Scan for the cell matching the given text and deliver its (x, y) coordinate at center. 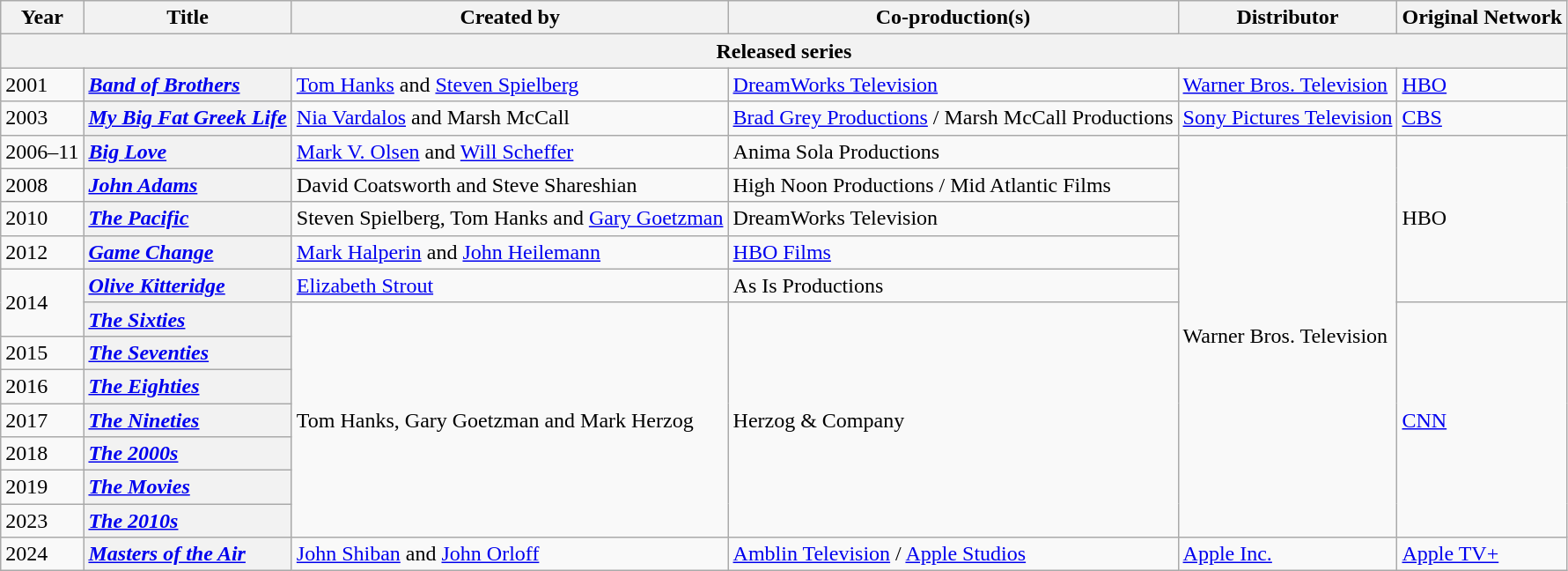
Original Network (1483, 18)
2003 (42, 118)
The 2010s (188, 521)
John Shiban and John Orloff (510, 554)
Sony Pictures Television (1287, 118)
Game Change (188, 252)
CNN (1483, 419)
David Coatsworth and Steve Shareshian (510, 185)
Apple TV+ (1483, 554)
Amblin Television / Apple Studios (953, 554)
2016 (42, 386)
The Movies (188, 487)
2001 (42, 85)
Mark Halperin and John Heilemann (510, 252)
Title (188, 18)
Band of Brothers (188, 85)
My Big Fat Greek Life (188, 118)
Co-production(s) (953, 18)
2010 (42, 219)
Elizabeth Strout (510, 285)
2012 (42, 252)
Masters of the Air (188, 554)
Brad Grey Productions / Marsh McCall Productions (953, 118)
2014 (42, 302)
The Pacific (188, 219)
The Seventies (188, 352)
Tom Hanks, Gary Goetzman and Mark Herzog (510, 419)
2017 (42, 420)
Steven Spielberg, Tom Hanks and Gary Goetzman (510, 219)
2019 (42, 487)
2006–11 (42, 152)
Mark V. Olsen and Will Scheffer (510, 152)
John Adams (188, 185)
The 2000s (188, 454)
The Eighties (188, 386)
Released series (784, 51)
The Sixties (188, 319)
Nia Vardalos and Marsh McCall (510, 118)
CBS (1483, 118)
Year (42, 18)
Distributor (1287, 18)
2018 (42, 454)
Tom Hanks and Steven Spielberg (510, 85)
Herzog & Company (953, 419)
As Is Productions (953, 285)
High Noon Productions / Mid Atlantic Films (953, 185)
2023 (42, 521)
2024 (42, 554)
Created by (510, 18)
Apple Inc. (1287, 554)
HBO Films (953, 252)
Big Love (188, 152)
The Nineties (188, 420)
Olive Kitteridge (188, 285)
2008 (42, 185)
Anima Sola Productions (953, 152)
2015 (42, 352)
